Identify which cell holds the provided text, then report its [x, y] central coordinate. 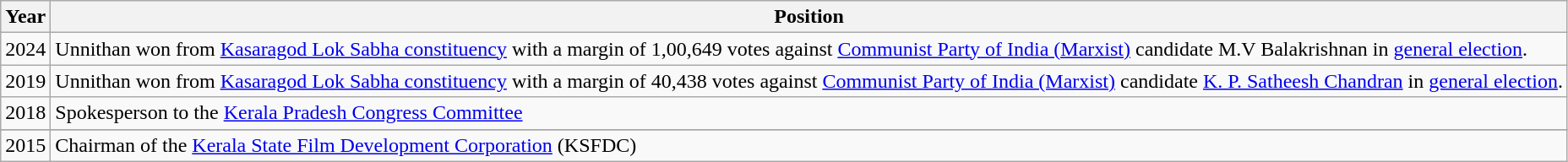
Year [25, 17]
2018 [25, 113]
Position [809, 17]
2019 [25, 81]
Spokesperson to the Kerala Pradesh Congress Committee [809, 113]
Chairman of the Kerala State Film Development Corporation (KSFDC) [809, 145]
2024 [25, 49]
2015 [25, 145]
